Locate the cell with the specified text and output its (x, y) center coordinate. 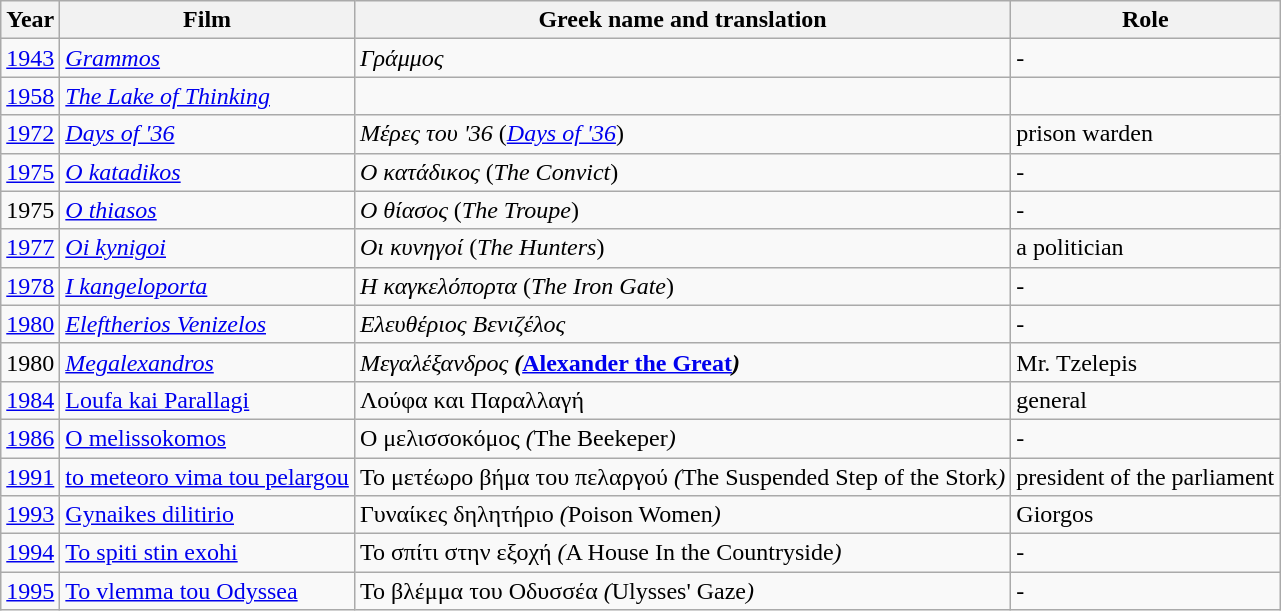
Οι κυνηγοί (The Hunters) (682, 248)
Mr. Tzelepis (1146, 362)
Ο μελισσοκόμος (The Beekeper) (682, 438)
Ο κατάδικος (The Convict) (682, 172)
Μεγαλέξανδρος (Alexander the Great) (682, 362)
1993 (30, 515)
to meteoro vima tou pelargou (208, 477)
Grammos (208, 58)
O katadikos (208, 172)
I kangeloporta (208, 286)
Megalexandros (208, 362)
Μέρες του '36 (Days of '36) (682, 134)
president of the parliament (1146, 477)
1986 (30, 438)
O thiasos (208, 210)
general (1146, 400)
1977 (30, 248)
Γυναίκες δηλητήριο (Poison Women) (682, 515)
Film (208, 20)
Eleftherios Venizelos (208, 324)
Gynaikes dilitirio (208, 515)
a politician (1146, 248)
Oi kynigoi (208, 248)
1972 (30, 134)
Το βλέμμα του Οδυσσέα (Ulysses' Gaze) (682, 591)
Days of '36 (208, 134)
To vlemma tou Odyssea (208, 591)
1984 (30, 400)
Role (1146, 20)
1978 (30, 286)
1995 (30, 591)
Year (30, 20)
Γράμμος (682, 58)
To spiti stin exohi (208, 553)
1994 (30, 553)
1991 (30, 477)
Το μετέωρο βήμα του πελαργού (The Suspended Step of the Stork) (682, 477)
prison warden (1146, 134)
Greek name and translation (682, 20)
The Lake of Thinking (208, 96)
Το σπίτι στην εξοχή (A House In the Countryside) (682, 553)
Loufa kai Parallagi (208, 400)
1943 (30, 58)
1958 (30, 96)
Ο θίασος (The Troupe) (682, 210)
Λούφα και Παραλλαγή (682, 400)
Ελευθέριος Βενιζέλος (682, 324)
Giorgos (1146, 515)
O melissokomos (208, 438)
Η καγκελόπορτα (The Iron Gate) (682, 286)
